From the cell containing the given text, extract its center point as [X, Y] coordinate. 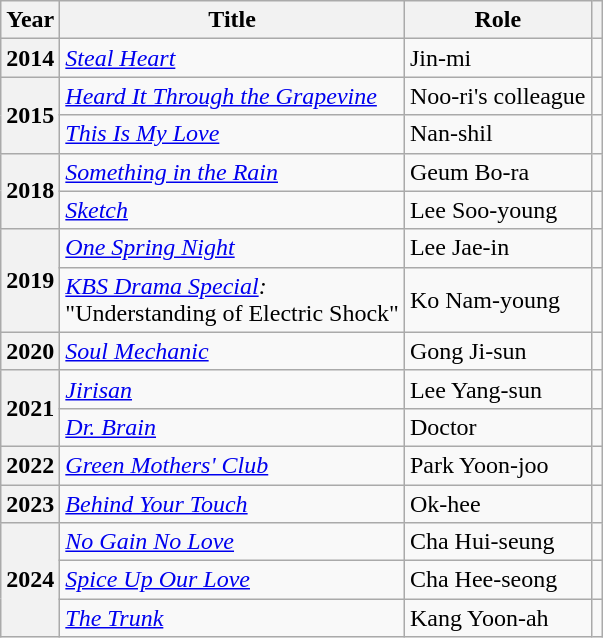
Soul Mechanic [232, 351]
Lee Jae-in [498, 248]
Cha Hui-seung [498, 542]
2019 [30, 280]
2014 [30, 58]
Spice Up Our Love [232, 580]
Noo-ri's colleague [498, 96]
Year [30, 20]
Heard It Through the Grapevine [232, 96]
Role [498, 20]
Behind Your Touch [232, 503]
Gong Ji-sun [498, 351]
Nan-shil [498, 134]
Cha Hee-seong [498, 580]
Lee Yang-sun [498, 389]
2021 [30, 408]
Dr. Brain [232, 427]
2020 [30, 351]
The Trunk [232, 618]
This Is My Love [232, 134]
No Gain No Love [232, 542]
Geum Bo-ra [498, 172]
Green Mothers' Club [232, 465]
Jin-mi [498, 58]
Title [232, 20]
2018 [30, 191]
Jirisan [232, 389]
2022 [30, 465]
Steal Heart [232, 58]
Ko Nam-young [498, 300]
Kang Yoon-ah [498, 618]
2015 [30, 115]
Doctor [498, 427]
2023 [30, 503]
Ok-hee [498, 503]
Park Yoon-joo [498, 465]
2024 [30, 580]
Lee Soo-young [498, 210]
Sketch [232, 210]
One Spring Night [232, 248]
Something in the Rain [232, 172]
KBS Drama Special:"Understanding of Electric Shock" [232, 300]
